For the text-containing cell, return its midpoint in (X, Y) coordinate format. 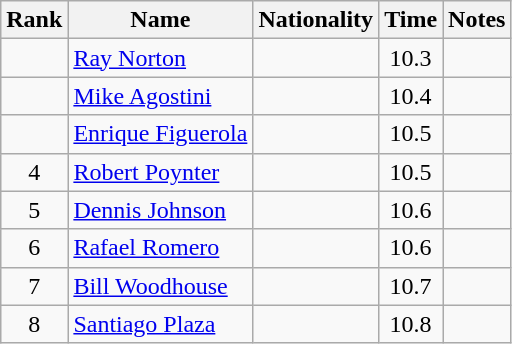
Nationality (316, 20)
Ray Norton (160, 58)
Rank (34, 20)
10.4 (411, 96)
Time (411, 20)
Name (160, 20)
6 (34, 248)
4 (34, 172)
8 (34, 324)
Dennis Johnson (160, 210)
10.3 (411, 58)
Mike Agostini (160, 96)
Notes (477, 20)
Robert Poynter (160, 172)
Santiago Plaza (160, 324)
Enrique Figuerola (160, 134)
10.8 (411, 324)
5 (34, 210)
10.7 (411, 286)
Rafael Romero (160, 248)
7 (34, 286)
Bill Woodhouse (160, 286)
